Locate the cell with the specified text and output its [x, y] center coordinate. 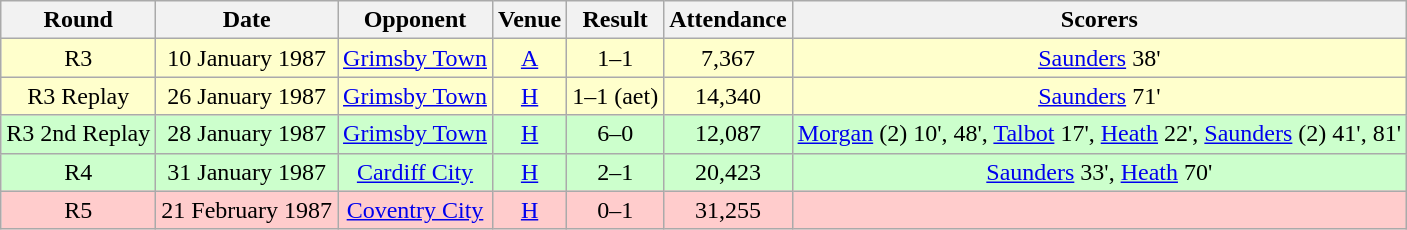
Morgan (2) 10', 48', Talbot 17', Heath 22', Saunders (2) 41', 81' [1099, 134]
1–1 (aet) [616, 96]
Attendance [728, 20]
Result [616, 20]
21 February 1987 [247, 210]
10 January 1987 [247, 58]
R3 Replay [78, 96]
12,087 [728, 134]
A [529, 58]
0–1 [616, 210]
Venue [529, 20]
Saunders 33', Heath 70' [1099, 172]
6–0 [616, 134]
Coventry City [416, 210]
2–1 [616, 172]
Saunders 71' [1099, 96]
14,340 [728, 96]
7,367 [728, 58]
R3 2nd Replay [78, 134]
31,255 [728, 210]
28 January 1987 [247, 134]
1–1 [616, 58]
Cardiff City [416, 172]
31 January 1987 [247, 172]
20,423 [728, 172]
Opponent [416, 20]
Scorers [1099, 20]
Saunders 38' [1099, 58]
R3 [78, 58]
Round [78, 20]
R5 [78, 210]
Date [247, 20]
26 January 1987 [247, 96]
R4 [78, 172]
